Return (x, y) of the center of cell containing provided text 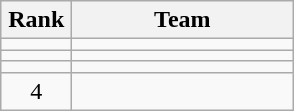
Rank (36, 20)
4 (36, 91)
Team (182, 20)
